Return the (x, y) coordinate for the center point of the cell that contains the specified text.  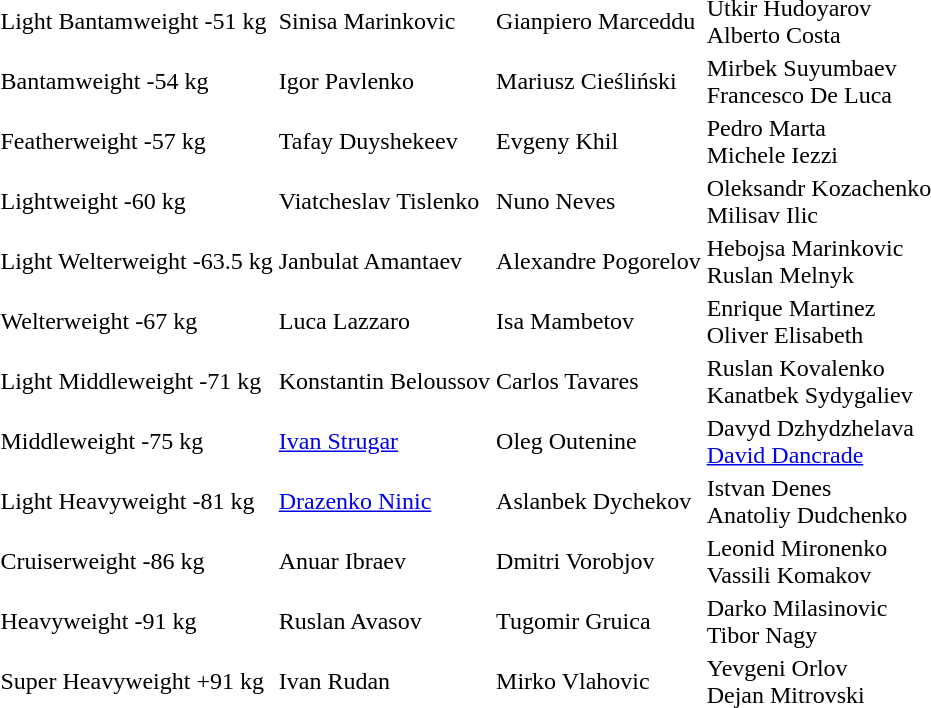
Oleg Outenine (599, 442)
Evgeny Khil (599, 142)
Carlos Tavares (599, 382)
Nuno Neves (599, 202)
Konstantin Beloussov (384, 382)
Ivan Strugar (384, 442)
Isa Mambetov (599, 322)
Viatcheslav Tislenko (384, 202)
Anuar Ibraev (384, 562)
Drazenko Ninic (384, 502)
Ruslan Avasov (384, 622)
Igor Pavlenko (384, 82)
Janbulat Amantaev (384, 262)
Luca Lazzaro (384, 322)
Tugomir Gruica (599, 622)
Aslanbek Dychekov (599, 502)
Dmitri Vorobjov (599, 562)
Tafay Duyshekeev (384, 142)
Mariusz Cieśliński (599, 82)
Alexandre Pogorelov (599, 262)
